Find where the given text appears and provide that cell's center as (X, Y) coordinate. 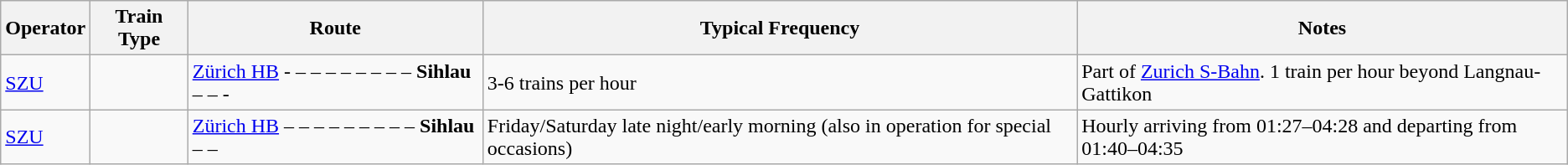
Typical Frequency (779, 28)
Part of Zurich S-Bahn. 1 train per hour beyond Langnau-Gattikon (1323, 82)
Hourly arriving from 01:27–04:28 and departing from 01:40–04:35 (1323, 137)
Zürich HB – – – – – – – – – Sihlau – – (335, 137)
Train Type (139, 28)
3-6 trains per hour (779, 82)
Notes (1323, 28)
Friday/Saturday late night/early morning (also in operation for special occasions) (779, 137)
Route (335, 28)
Operator (45, 28)
Zürich HB - – – – – – – – – Sihlau – – - (335, 82)
